Extract the (x, y) coordinate from the center of the cell holding the provided text.  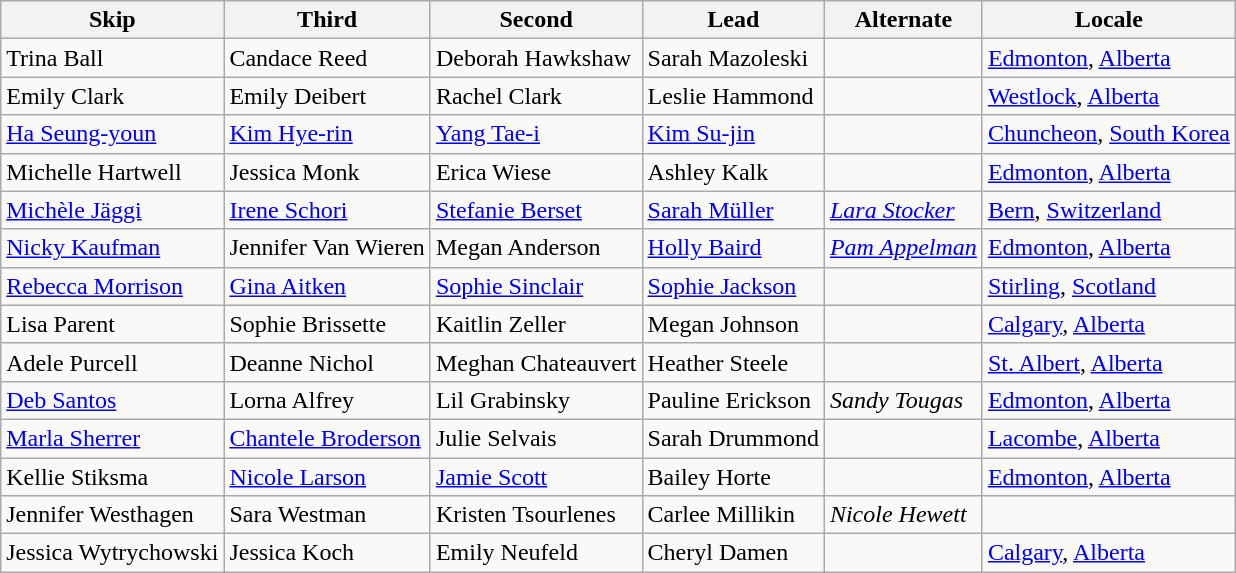
Lisa Parent (112, 324)
Alternate (903, 20)
Sara Westman (327, 515)
Sophie Brissette (327, 324)
Megan Johnson (733, 324)
Third (327, 20)
Pauline Erickson (733, 400)
Irene Schori (327, 210)
Cheryl Damen (733, 553)
Leslie Hammond (733, 96)
Meghan Chateauvert (536, 362)
Sarah Drummond (733, 438)
Rachel Clark (536, 96)
Bern, Switzerland (1108, 210)
Heather Steele (733, 362)
Lacombe, Alberta (1108, 438)
Lorna Alfrey (327, 400)
Jessica Monk (327, 172)
Erica Wiese (536, 172)
Bailey Horte (733, 477)
Nicky Kaufman (112, 248)
Stefanie Berset (536, 210)
Kim Hye-rin (327, 134)
Megan Anderson (536, 248)
St. Albert, Alberta (1108, 362)
Jennifer Van Wieren (327, 248)
Emily Clark (112, 96)
Sophie Jackson (733, 286)
Adele Purcell (112, 362)
Deborah Hawkshaw (536, 58)
Skip (112, 20)
Jessica Wytrychowski (112, 553)
Locale (1108, 20)
Nicole Hewett (903, 515)
Trina Ball (112, 58)
Kellie Stiksma (112, 477)
Sophie Sinclair (536, 286)
Kim Su-jin (733, 134)
Carlee Millikin (733, 515)
Deanne Nichol (327, 362)
Jennifer Westhagen (112, 515)
Sarah Mazoleski (733, 58)
Kristen Tsourlenes (536, 515)
Sandy Tougas (903, 400)
Yang Tae-i (536, 134)
Ashley Kalk (733, 172)
Emily Deibert (327, 96)
Candace Reed (327, 58)
Julie Selvais (536, 438)
Lead (733, 20)
Gina Aitken (327, 286)
Deb Santos (112, 400)
Westlock, Alberta (1108, 96)
Marla Sherrer (112, 438)
Nicole Larson (327, 477)
Pam Appelman (903, 248)
Second (536, 20)
Kaitlin Zeller (536, 324)
Chuncheon, South Korea (1108, 134)
Rebecca Morrison (112, 286)
Michèle Jäggi (112, 210)
Stirling, Scotland (1108, 286)
Chantele Broderson (327, 438)
Sarah Müller (733, 210)
Ha Seung-youn (112, 134)
Jamie Scott (536, 477)
Lara Stocker (903, 210)
Emily Neufeld (536, 553)
Michelle Hartwell (112, 172)
Jessica Koch (327, 553)
Holly Baird (733, 248)
Lil Grabinsky (536, 400)
